Pinpoint the cell where the given text exists, returning its (X, Y) midpoint coordinate. 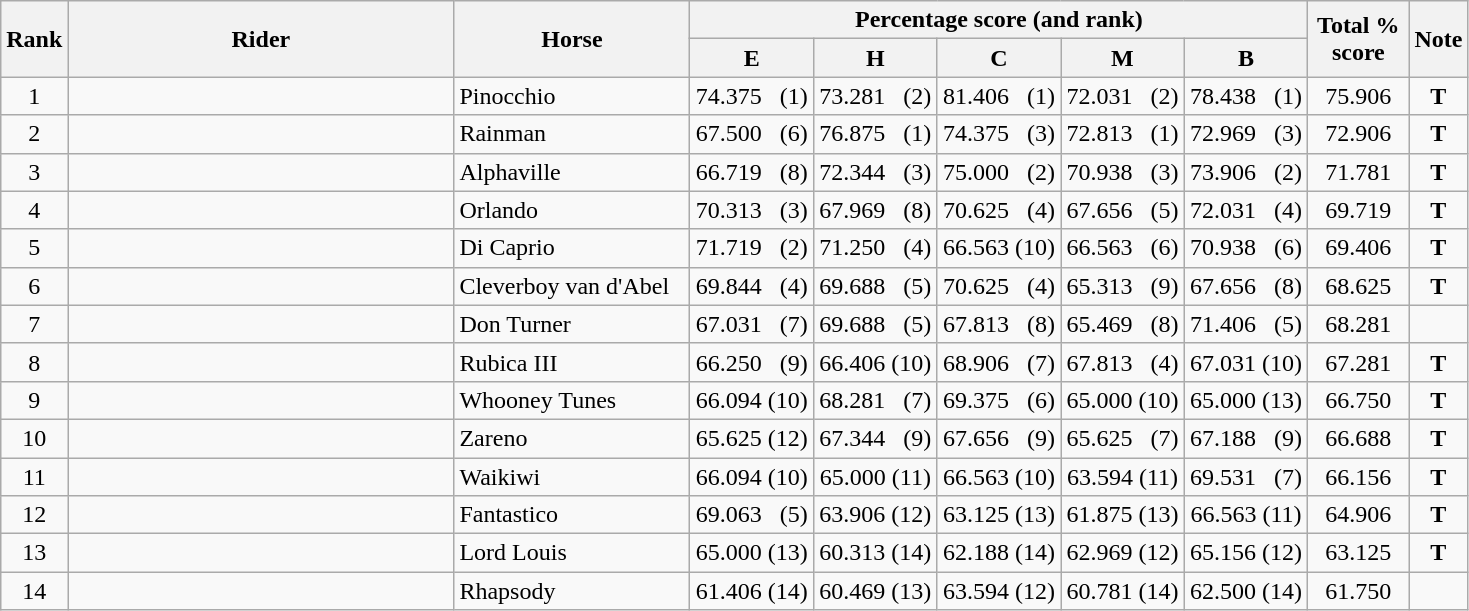
61.750 (1358, 591)
72.969 (3) (1246, 134)
B (1246, 58)
12 (34, 515)
65.625 (7) (1123, 438)
Zareno (572, 438)
61.406 (14) (752, 591)
3 (34, 172)
64.906 (1358, 515)
67.031 (7) (752, 324)
71.406 (5) (1246, 324)
2 (34, 134)
Rank (34, 39)
62.969 (12) (1123, 553)
63.594 (11) (1123, 477)
69.406 (1358, 248)
70.313 (3) (752, 210)
11 (34, 477)
66.563 (6) (1123, 248)
6 (34, 286)
65.000 (11) (876, 477)
67.500 (6) (752, 134)
65.469 (8) (1123, 324)
66.406 (10) (876, 362)
13 (34, 553)
74.375 (1) (752, 96)
Note (1438, 39)
68.906 (7) (999, 362)
Pinocchio (572, 96)
1 (34, 96)
Waikiwi (572, 477)
68.625 (1358, 286)
Rubica III (572, 362)
63.125 (13) (999, 515)
67.344 (9) (876, 438)
Di Caprio (572, 248)
10 (34, 438)
Rainman (572, 134)
72.813 (1) (1123, 134)
70.938 (3) (1123, 172)
E (752, 58)
67.813 (8) (999, 324)
69.375 (6) (999, 400)
66.156 (1358, 477)
74.375 (3) (999, 134)
63.125 (1358, 553)
75.906 (1358, 96)
66.688 (1358, 438)
7 (34, 324)
69.719 (1358, 210)
72.031 (2) (1123, 96)
67.281 (1358, 362)
C (999, 58)
67.969 (8) (876, 210)
Cleverboy van d'Abel (572, 286)
62.500 (14) (1246, 591)
Lord Louis (572, 553)
66.750 (1358, 400)
65.313 (9) (1123, 286)
72.906 (1358, 134)
68.281 (1358, 324)
81.406 (1) (999, 96)
78.438 (1) (1246, 96)
66.719 (8) (752, 172)
5 (34, 248)
69.844 (4) (752, 286)
67.656 (5) (1123, 210)
60.781 (14) (1123, 591)
62.188 (14) (999, 553)
63.906 (12) (876, 515)
69.531 (7) (1246, 477)
65.156 (12) (1246, 553)
73.906 (2) (1246, 172)
69.063 (5) (752, 515)
60.469 (13) (876, 591)
4 (34, 210)
Total % score (1358, 39)
66.250 (9) (752, 362)
Rider (261, 39)
71.250 (4) (876, 248)
65.625 (12) (752, 438)
63.594 (12) (999, 591)
68.281 (7) (876, 400)
72.344 (3) (876, 172)
65.000 (10) (1123, 400)
8 (34, 362)
71.781 (1358, 172)
67.813 (4) (1123, 362)
60.313 (14) (876, 553)
Alphaville (572, 172)
71.719 (2) (752, 248)
67.656 (9) (999, 438)
Percentage score (and rank) (999, 20)
Fantastico (572, 515)
67.188 (9) (1246, 438)
9 (34, 400)
Rhapsody (572, 591)
Orlando (572, 210)
70.938 (6) (1246, 248)
Horse (572, 39)
72.031 (4) (1246, 210)
Whooney Tunes (572, 400)
67.031 (10) (1246, 362)
61.875 (13) (1123, 515)
H (876, 58)
76.875 (1) (876, 134)
67.656 (8) (1246, 286)
66.563 (11) (1246, 515)
Don Turner (572, 324)
14 (34, 591)
75.000 (2) (999, 172)
M (1123, 58)
73.281 (2) (876, 96)
